Scan for the cell matching the given text and deliver its (X, Y) coordinate at center. 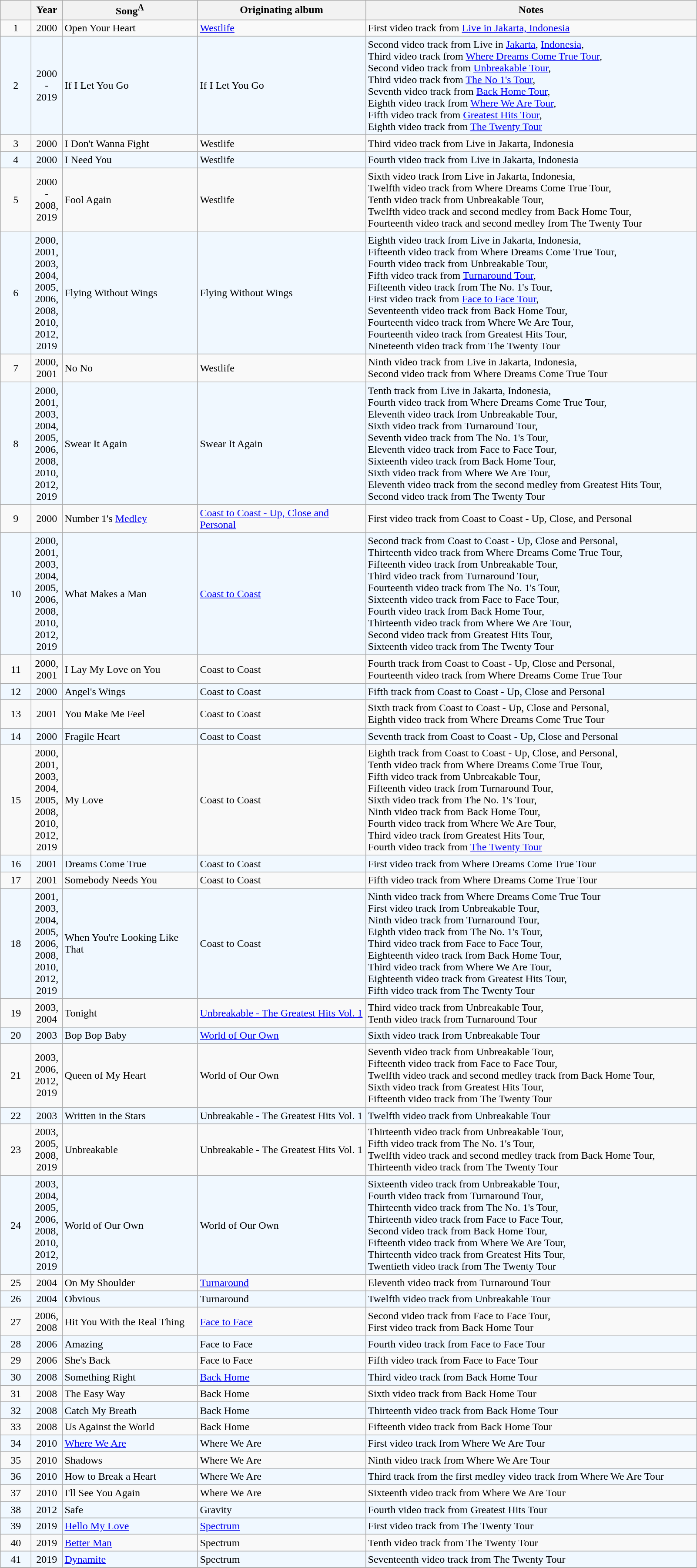
2000 - 2019 (47, 85)
First video track from Coast to Coast - Up, Close, and Personal (531, 518)
1 (16, 28)
Open Your Heart (130, 28)
Amazing (130, 1344)
My Love (130, 800)
5 (16, 200)
Notes (531, 10)
39 (16, 1526)
I Need You (130, 160)
28 (16, 1344)
16 (16, 863)
41 (16, 1559)
9 (16, 518)
Dynamite (130, 1559)
34 (16, 1443)
Tenth video track from The Twenty Tour (531, 1543)
2000, 2001, 2003, 2004, 2005, 2008, 2010, 2012, 2019 (47, 800)
Fragile Heart (130, 736)
12 (16, 692)
Number 1's Medley (130, 518)
13 (16, 714)
2003, 2006, 2012, 2019 (47, 1076)
Seventeenth video track from The Twenty Tour (531, 1559)
Angel's Wings (130, 692)
Fourth video track from Greatest Hits Tour (531, 1510)
Something Right (130, 1377)
Better Man (130, 1543)
Fourth video track from Live in Jakarta, Indonesia (531, 160)
36 (16, 1476)
2006, 2008 (47, 1321)
Year (47, 10)
2012 (47, 1510)
33 (16, 1427)
2001, 2003, 2004, 2005, 2006, 2008, 2010, 2012, 2019 (47, 943)
Fifth video track from Where Dreams Come True Tour (531, 880)
6 (16, 293)
Fifth video track from Face to Face Tour (531, 1361)
I Lay My Love on You (130, 669)
Hello My Love (130, 1526)
Third video track from Back Home Tour (531, 1377)
15 (16, 800)
No No (130, 368)
Ninth video track from Live in Jakarta, Indonesia, Second video track from Where Dreams Come True Tour (531, 368)
Sixteenth video track from Where We Are Tour (531, 1493)
Shadows (130, 1460)
Safe (130, 1510)
SongA (130, 10)
You Make Me Feel (130, 714)
Seventh track from Coast to Coast - Up, Close and Personal (531, 736)
10 (16, 594)
Written in the Stars (130, 1116)
Fifteenth video track from Back Home Tour (531, 1427)
2003, 2005, 2008, 2019 (47, 1150)
2000 - 2008, 2019 (47, 200)
Fifth track from Coast to Coast - Up, Close and Personal (531, 692)
30 (16, 1377)
21 (16, 1076)
4 (16, 160)
19 (16, 1013)
Dreams Come True (130, 863)
8 (16, 444)
Unbreakable (130, 1150)
29 (16, 1361)
On My Shoulder (130, 1283)
23 (16, 1150)
38 (16, 1510)
Us Against the World (130, 1427)
24 (16, 1225)
First video track from Live in Jakarta, Indonesia (531, 28)
Somebody Needs You (130, 880)
3 (16, 143)
Second video track from Face to Face Tour,First video track from Back Home Tour (531, 1321)
Third track from the first medley video track from Where We Are Tour (531, 1476)
2003, 2004, 2005, 2006, 2008, 2010, 2012, 2019 (47, 1225)
Sixth track from Coast to Coast - Up, Close and Personal,Eighth video track from Where Dreams Come True Tour (531, 714)
11 (16, 669)
Catch My Breath (130, 1410)
I'll See You Again (130, 1493)
Gravity (281, 1510)
Obvious (130, 1299)
The Easy Way (130, 1394)
Coast to Coast - Up, Close and Personal (281, 518)
Eleventh video track from Turnaround Tour (531, 1283)
20 (16, 1035)
Thirteenth video track from Back Home Tour (531, 1410)
Fool Again (130, 200)
18 (16, 943)
Sixth video track from Unbreakable Tour (531, 1035)
First video track from Where Dreams Come True Tour (531, 863)
35 (16, 1460)
Third video track from Unbreakable Tour,Tenth video track from Turnaround Tour (531, 1013)
7 (16, 368)
Fourth video track from Face to Face Tour (531, 1344)
Queen of My Heart (130, 1076)
14 (16, 736)
Tonight (130, 1013)
37 (16, 1493)
Hit You With the Real Thing (130, 1321)
First video track from Where We Are Tour (531, 1443)
25 (16, 1283)
40 (16, 1543)
Fourth track from Coast to Coast - Up, Close and Personal,Fourteenth video track from Where Dreams Come True Tour (531, 669)
27 (16, 1321)
2 (16, 85)
17 (16, 880)
Originating album (281, 10)
How to Break a Heart (130, 1476)
I Don't Wanna Fight (130, 143)
26 (16, 1299)
First video track from The Twenty Tour (531, 1526)
Sixth video track from Back Home Tour (531, 1394)
2003, 2004 (47, 1013)
Third video track from Live in Jakarta, Indonesia (531, 143)
When You're Looking Like That (130, 943)
22 (16, 1116)
32 (16, 1410)
Ninth video track from Where We Are Tour (531, 1460)
31 (16, 1394)
Bop Bop Baby (130, 1035)
She's Back (130, 1361)
What Makes a Man (130, 594)
